Detect which cell encompasses the target text, then output its (x, y) center coordinate. 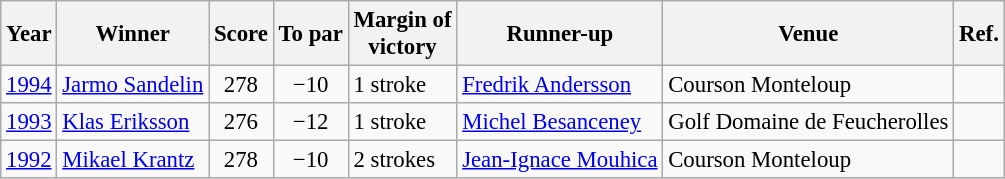
−12 (310, 122)
Score (242, 34)
276 (242, 122)
To par (310, 34)
Fredrik Andersson (560, 85)
2 strokes (402, 160)
Jean-Ignace Mouhica (560, 160)
1994 (29, 85)
Winner (133, 34)
Runner-up (560, 34)
Klas Eriksson (133, 122)
Venue (808, 34)
Golf Domaine de Feucherolles (808, 122)
Jarmo Sandelin (133, 85)
Michel Besanceney (560, 122)
1993 (29, 122)
Ref. (979, 34)
Year (29, 34)
Margin ofvictory (402, 34)
1992 (29, 160)
Mikael Krantz (133, 160)
